Find where the given text appears and provide that cell's center as [x, y] coordinate. 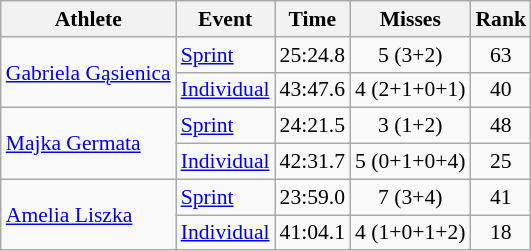
43:47.6 [312, 90]
4 (2+1+0+1) [410, 90]
24:21.5 [312, 126]
63 [500, 55]
42:31.7 [312, 162]
5 (0+1+0+4) [410, 162]
Rank [500, 19]
7 (3+4) [410, 197]
3 (1+2) [410, 126]
Event [226, 19]
40 [500, 90]
Amelia Liszka [88, 214]
Majka Germata [88, 144]
25 [500, 162]
Time [312, 19]
Gabriela Gąsienica [88, 72]
Athlete [88, 19]
5 (3+2) [410, 55]
18 [500, 233]
23:59.0 [312, 197]
4 (1+0+1+2) [410, 233]
41:04.1 [312, 233]
25:24.8 [312, 55]
48 [500, 126]
41 [500, 197]
Misses [410, 19]
